Pinpoint the cell where the given text exists, returning its (X, Y) midpoint coordinate. 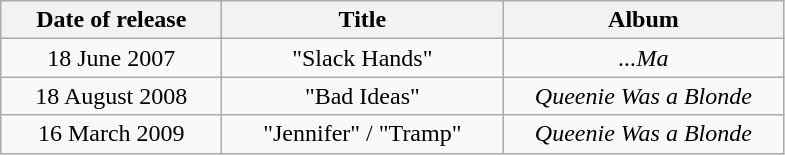
18 June 2007 (112, 58)
"Slack Hands" (362, 58)
16 March 2009 (112, 134)
Album (644, 20)
"Jennifer" / "Tramp" (362, 134)
Date of release (112, 20)
"Bad Ideas" (362, 96)
...Ma (644, 58)
Title (362, 20)
18 August 2008 (112, 96)
